Search for the cell housing the specified text and yield its [X, Y] center coordinate. 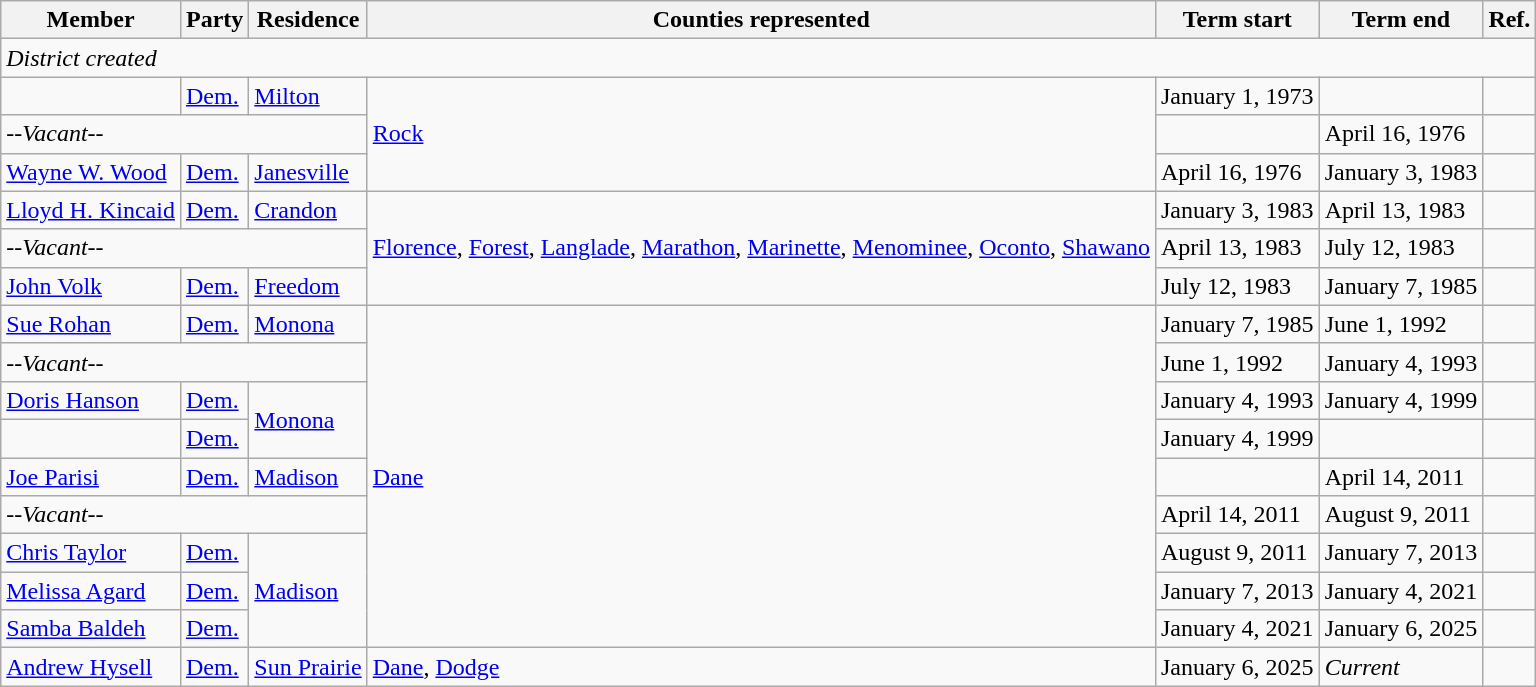
Dane, Dodge [761, 667]
District created [768, 58]
Chris Taylor [91, 553]
Andrew Hysell [91, 667]
Current [1401, 667]
Wayne W. Wood [91, 172]
Residence [308, 20]
Sun Prairie [308, 667]
Dane [761, 476]
John Volk [91, 286]
Rock [761, 134]
Doris Hanson [91, 400]
Lloyd H. Kincaid [91, 210]
Crandon [308, 210]
Freedom [308, 286]
Samba Baldeh [91, 629]
Milton [308, 96]
Joe Parisi [91, 477]
Term start [1237, 20]
Florence, Forest, Langlade, Marathon, Marinette, Menominee, Oconto, Shawano [761, 248]
Party [214, 20]
Melissa Agard [91, 591]
January 1, 1973 [1237, 96]
Member [91, 20]
Sue Rohan [91, 324]
Janesville [308, 172]
Term end [1401, 20]
Ref. [1510, 20]
Counties represented [761, 20]
